For the text-containing cell, return its midpoint in (X, Y) coordinate format. 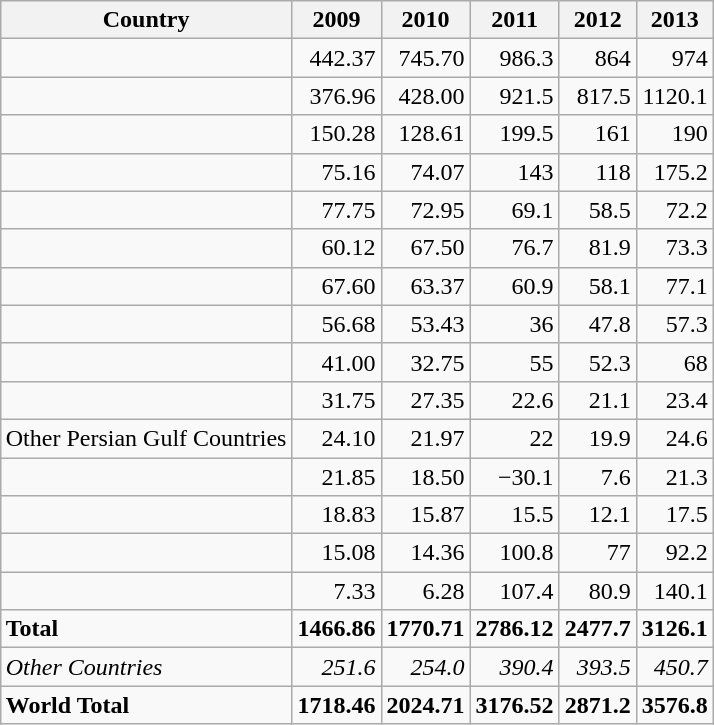
−30.1 (514, 477)
2011 (514, 20)
21.1 (598, 400)
72.95 (426, 210)
254.0 (426, 667)
1466.86 (336, 629)
47.8 (598, 324)
2024.71 (426, 705)
2871.2 (598, 705)
Total (146, 629)
81.9 (598, 248)
18.50 (426, 477)
251.6 (336, 667)
107.4 (514, 591)
2786.12 (514, 629)
60.9 (514, 286)
2477.7 (598, 629)
1120.1 (674, 96)
77.1 (674, 286)
19.9 (598, 438)
390.4 (514, 667)
52.3 (598, 362)
864 (598, 58)
118 (598, 172)
22 (514, 438)
161 (598, 134)
15.87 (426, 515)
17.5 (674, 515)
2009 (336, 20)
58.5 (598, 210)
Country (146, 20)
3576.8 (674, 705)
817.5 (598, 96)
1718.46 (336, 705)
57.3 (674, 324)
27.35 (426, 400)
450.7 (674, 667)
21.97 (426, 438)
150.28 (336, 134)
Other Countries (146, 667)
1770.71 (426, 629)
393.5 (598, 667)
76.7 (514, 248)
140.1 (674, 591)
32.75 (426, 362)
7.6 (598, 477)
67.50 (426, 248)
69.1 (514, 210)
3126.1 (674, 629)
7.33 (336, 591)
72.2 (674, 210)
143 (514, 172)
55 (514, 362)
12.1 (598, 515)
986.3 (514, 58)
190 (674, 134)
2012 (598, 20)
68 (674, 362)
60.12 (336, 248)
77 (598, 553)
21.85 (336, 477)
41.00 (336, 362)
22.6 (514, 400)
15.08 (336, 553)
442.37 (336, 58)
14.36 (426, 553)
73.3 (674, 248)
74.07 (426, 172)
2013 (674, 20)
974 (674, 58)
100.8 (514, 553)
53.43 (426, 324)
World Total (146, 705)
921.5 (514, 96)
18.83 (336, 515)
199.5 (514, 134)
745.70 (426, 58)
2010 (426, 20)
24.6 (674, 438)
31.75 (336, 400)
175.2 (674, 172)
80.9 (598, 591)
24.10 (336, 438)
58.1 (598, 286)
128.61 (426, 134)
15.5 (514, 515)
Other Persian Gulf Countries (146, 438)
77.75 (336, 210)
92.2 (674, 553)
56.68 (336, 324)
63.37 (426, 286)
23.4 (674, 400)
36 (514, 324)
3176.52 (514, 705)
376.96 (336, 96)
6.28 (426, 591)
428.00 (426, 96)
21.3 (674, 477)
67.60 (336, 286)
75.16 (336, 172)
